For the text-containing cell, return its midpoint in (X, Y) coordinate format. 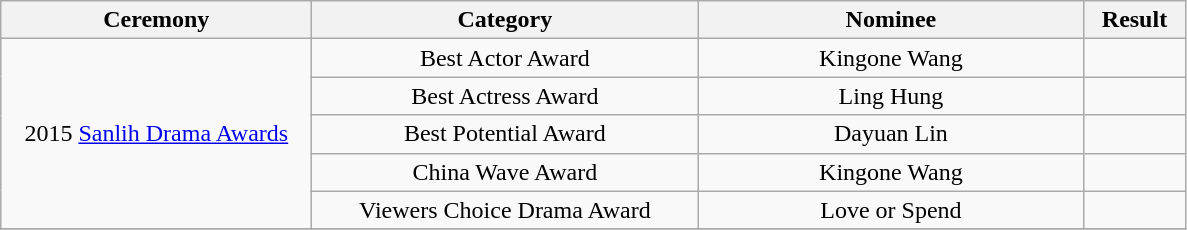
Dayuan Lin (891, 134)
Nominee (891, 20)
China Wave Award (505, 172)
Viewers Choice Drama Award (505, 210)
2015 Sanlih Drama Awards (156, 134)
Ceremony (156, 20)
Best Potential Award (505, 134)
Category (505, 20)
Result (1134, 20)
Love or Spend (891, 210)
Best Actress Award (505, 96)
Ling Hung (891, 96)
Best Actor Award (505, 58)
